Pinpoint the cell where the given text exists, returning its (x, y) midpoint coordinate. 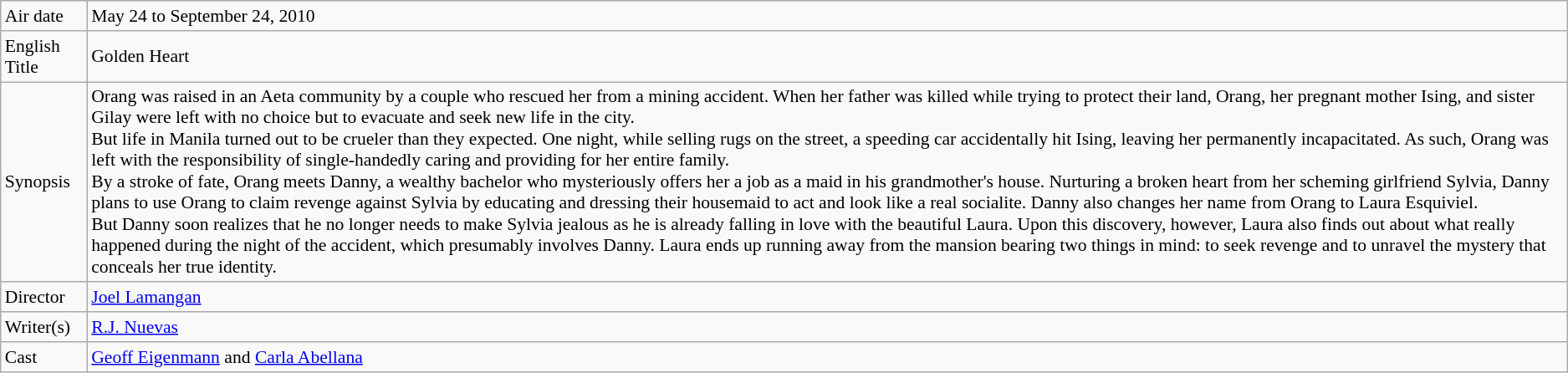
Air date (43, 16)
Director (43, 298)
Geoff Eigenmann and Carla Abellana (826, 357)
Writer(s) (43, 327)
Synopsis (43, 182)
English Title (43, 57)
Golden Heart (826, 57)
R.J. Nuevas (826, 327)
Joel Lamangan (826, 298)
Cast (43, 357)
May 24 to September 24, 2010 (826, 16)
